Search for the cell housing the specified text and yield its [X, Y] center coordinate. 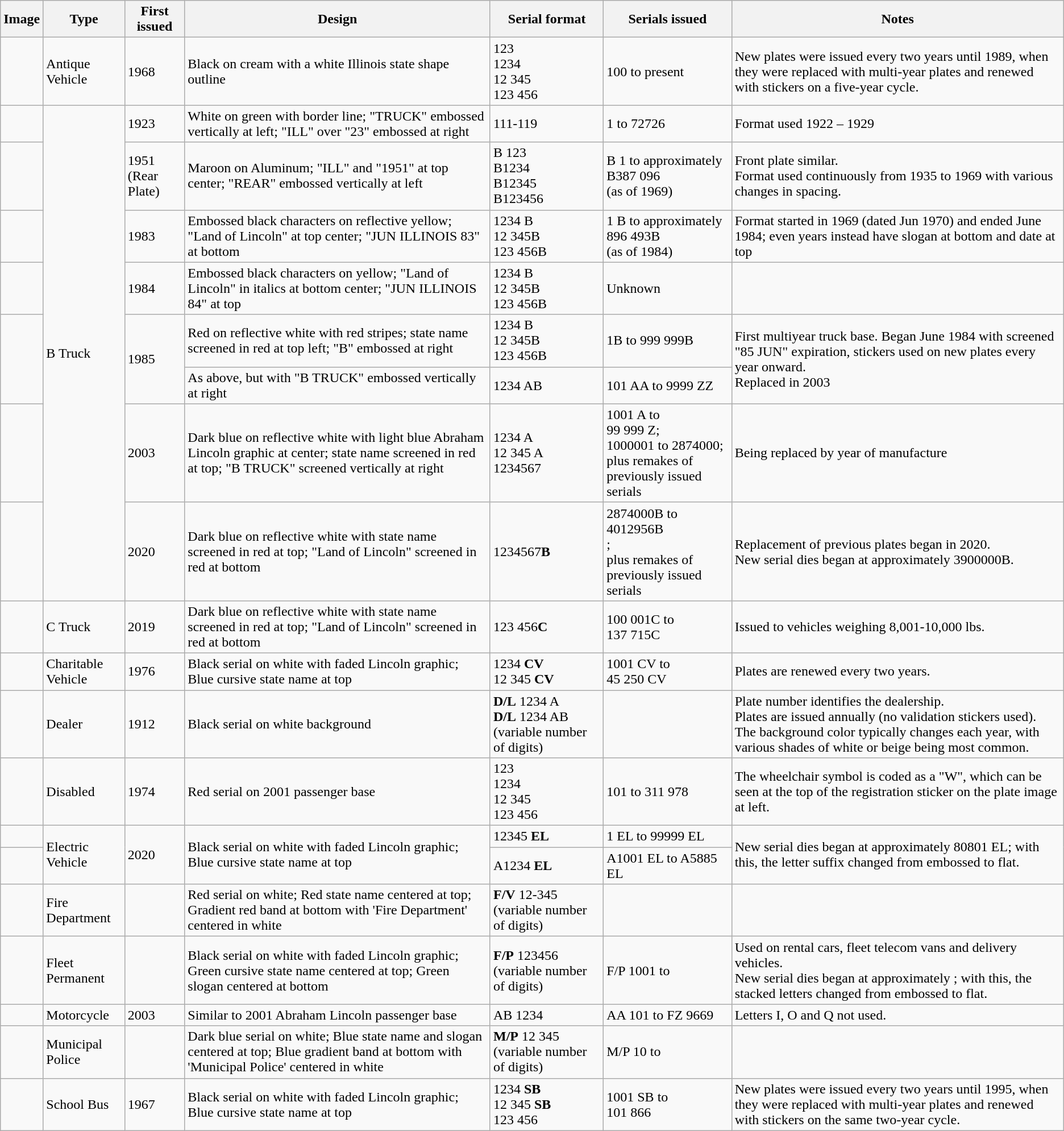
Black serial on white with faded Lincoln graphic; Green cursive state name centered at top; Green slogan centered at bottom [338, 970]
1967 [155, 1104]
White on green with border line; "TRUCK" embossed vertically at left; "ILL" over "23" embossed at right [338, 124]
Motorcycle [84, 1015]
Being replaced by year of manufacture [897, 453]
Black on cream with a white Illinois state shape outline [338, 72]
D/L 1234 AD/L 1234 AB (variable number of digits) [547, 724]
AB 1234 [547, 1015]
School Bus [84, 1104]
Serial format [547, 19]
1912 [155, 724]
Electric Vehicle [84, 855]
1976 [155, 671]
1234 SB12 345 SB123 456 [547, 1104]
As above, but with "B TRUCK" embossed vertically at right [338, 386]
1 EL to 99999 EL [667, 836]
1001 CV to 45 250 CV [667, 671]
Format started in 1969 (dated Jun 1970) and ended June 1984; even years instead have slogan at bottom and date at top [897, 236]
Plates are renewed every two years. [897, 671]
Format used 1922 – 1929 [897, 124]
1984 [155, 288]
AA 101 to FZ 9669 [667, 1015]
B 123B1234B12345B123456 [547, 176]
Dark blue serial on white; Blue state name and slogan centered at top; Blue gradient band at bottom with 'Municipal Police' centered in white [338, 1052]
M/P 10 to [667, 1052]
Red serial on white; Red state name centered at top; Gradient red band at bottom with 'Fire Department' centered in white [338, 910]
Fleet Permanent [84, 970]
Embossed black characters on yellow; "Land of Lincoln" in italics at bottom center; "JUN ILLINOIS 84" at top [338, 288]
1234 AB [547, 386]
1983 [155, 236]
C Truck [84, 627]
M/P 12 345 (variable number of digits) [547, 1052]
Serials issued [667, 19]
Issued to vehicles weighing 8,001-10,000 lbs. [897, 627]
Replacement of previous plates began in 2020.New serial dies began at approximately 3900000B. [897, 552]
100 to present [667, 72]
1001 SB to101 866 [667, 1104]
111-119 [547, 124]
Red on reflective white with red stripes; state name screened in red at top left; "B" embossed at right [338, 341]
B Truck [84, 353]
Red serial on 2001 passenger base [338, 792]
Unknown [667, 288]
Maroon on Aluminum; "ILL" and "1951" at top center; "REAR" embossed vertically at left [338, 176]
101 AA to 9999 ZZ [667, 386]
2874000B to 4012956B;plus remakes of previously issued serials [667, 552]
1001 A to99 999 Z;1000001 to 2874000;plus remakes of previously issued serials [667, 453]
B 1 to approximately B387 096(as of 1969) [667, 176]
100 001C to 137 715C [667, 627]
2019 [155, 627]
F/P 1001 to [667, 970]
12345 EL [547, 836]
1985 [155, 359]
Antique Vehicle [84, 72]
Black serial on white background [338, 724]
Notes [897, 19]
F/P 123456 (variable number of digits) [547, 970]
Front plate similar.Format used continuously from 1935 to 1969 with various changes in spacing. [897, 176]
Charitable Vehicle [84, 671]
1923 [155, 124]
Design [338, 19]
Similar to 2001 Abraham Lincoln passenger base [338, 1015]
A1234 EL [547, 865]
First multiyear truck base. Began June 1984 with screened "85 JUN" expiration, stickers used on new plates every year onward.Replaced in 2003 [897, 359]
F/V 12-345 (variable number of digits) [547, 910]
1234567B [547, 552]
1 B to approximately 896 493B(as of 1984) [667, 236]
1B to 999 999B [667, 341]
123 456C [547, 627]
Fire Department [84, 910]
1234 CV12 345 CV [547, 671]
Image [22, 19]
First issued [155, 19]
Type [84, 19]
1 to 72726 [667, 124]
Dealer [84, 724]
A1001 EL to A5885 EL [667, 865]
1968 [155, 72]
New plates were issued every two years until 1989, when they were replaced with multi-year plates and renewed with stickers on a five-year cycle. [897, 72]
101 to 311 978 [667, 792]
The wheelchair symbol is coded as a "W", which can be seen at the top of the registration sticker on the plate image at left. [897, 792]
1234 A12 345 A1234567 [547, 453]
Municipal Police [84, 1052]
Disabled [84, 792]
Letters I, O and Q not used. [897, 1015]
New serial dies began at approximately 80801 EL; with this, the letter suffix changed from embossed to flat. [897, 855]
1974 [155, 792]
1951 (Rear Plate) [155, 176]
Embossed black characters on reflective yellow; "Land of Lincoln" at top center; "JUN ILLINOIS 83" at bottom [338, 236]
